Output the (x, y) coordinate of the center of the cell containing the given text.  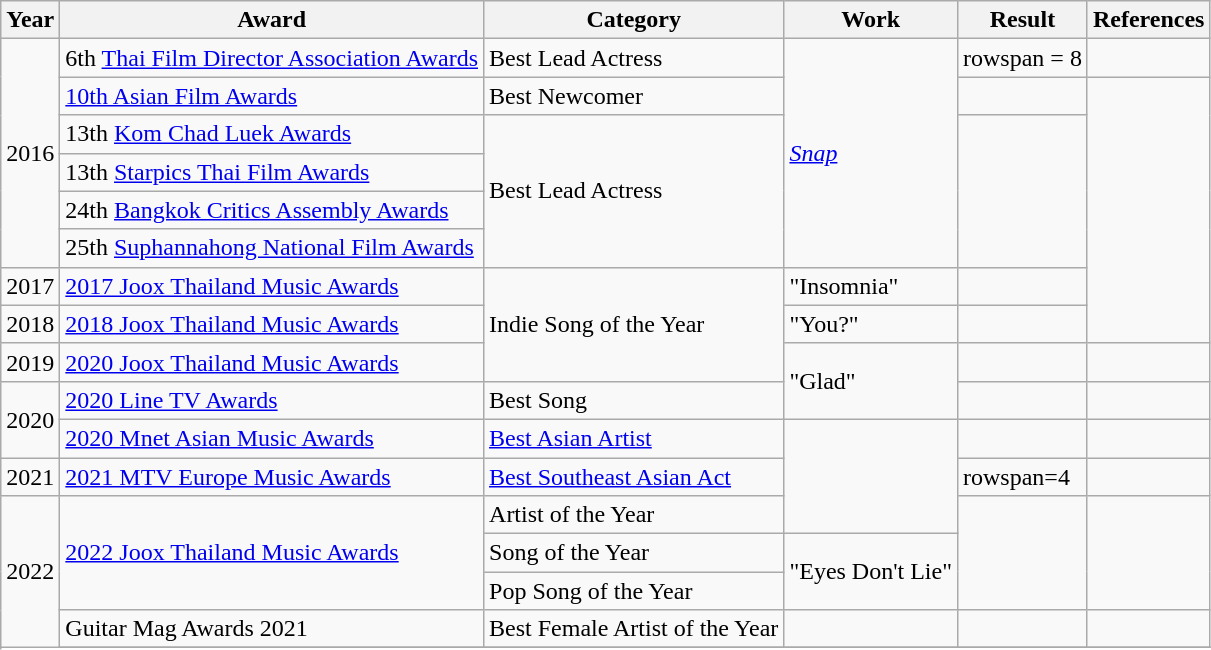
2021 MTV Europe Music Awards (272, 477)
Song of the Year (634, 553)
2018 Joox Thailand Music Awards (272, 324)
Result (1023, 20)
"Eyes Don't Lie" (871, 572)
Guitar Mag Awards 2021 (272, 629)
Best Southeast Asian Act (634, 477)
2017 Joox Thailand Music Awards (272, 286)
rowspan = 8 (1023, 58)
2017 (30, 286)
13th Kom Chad Luek Awards (272, 134)
2022 Joox Thailand Music Awards (272, 553)
2016 (30, 153)
"You?" (871, 324)
Pop Song of the Year (634, 591)
2018 (30, 324)
24th Bangkok Critics Assembly Awards (272, 210)
10th Asian Film Awards (272, 96)
Artist of the Year (634, 515)
13th Starpics Thai Film Awards (272, 172)
Indie Song of the Year (634, 324)
rowspan=4 (1023, 477)
Year (30, 20)
2020 Line TV Awards (272, 400)
2020 (30, 419)
2020 Mnet Asian Music Awards (272, 438)
"Glad" (871, 381)
2021 (30, 477)
2020 Joox Thailand Music Awards (272, 362)
Best Asian Artist (634, 438)
2022 (30, 572)
2019 (30, 362)
Best Female Artist of the Year (634, 629)
6th Thai Film Director Association Awards (272, 58)
Best Song (634, 400)
Best Newcomer (634, 96)
25th Suphannahong National Film Awards (272, 248)
Work (871, 20)
References (1148, 20)
Award (272, 20)
Snap (871, 153)
"Insomnia" (871, 286)
Category (634, 20)
